Identify which cell holds the provided text, then report its [X, Y] central coordinate. 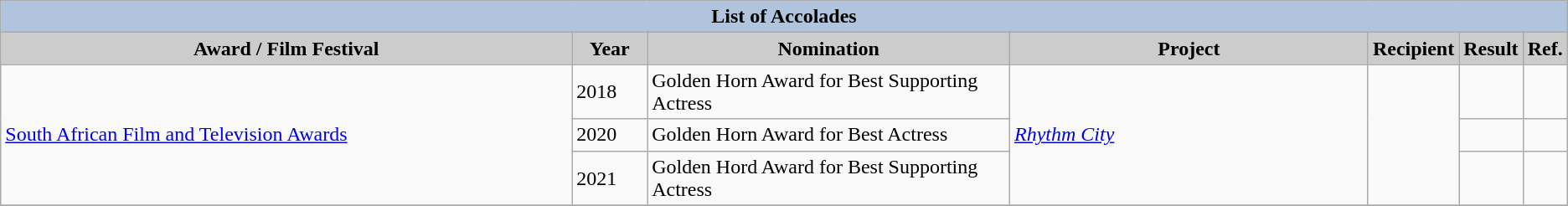
Golden Hord Award for Best Supporting Actress [829, 178]
List of Accolades [784, 17]
2018 [610, 92]
2021 [610, 178]
Award / Film Festival [286, 49]
Recipient [1413, 49]
Result [1491, 49]
Rhythm City [1189, 135]
Nomination [829, 49]
Golden Horn Award for Best Actress [829, 135]
2020 [610, 135]
Year [610, 49]
Project [1189, 49]
South African Film and Television Awards [286, 135]
Golden Horn Award for Best Supporting Actress [829, 92]
Ref. [1545, 49]
